From the cell containing the given text, extract its center point as [X, Y] coordinate. 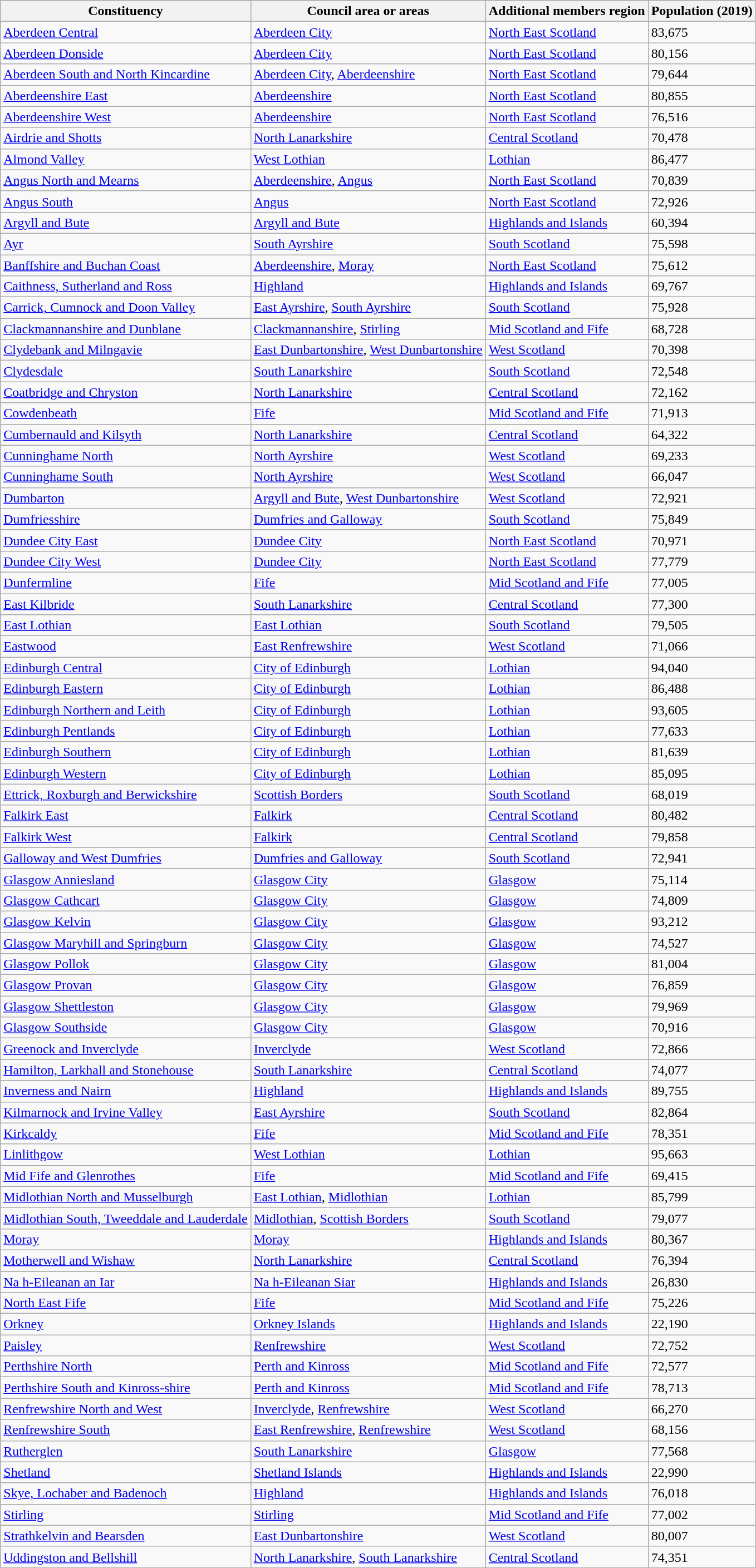
26,830 [701, 1281]
79,969 [701, 1007]
75,598 [701, 244]
Edinburgh Central [126, 668]
Kilmarnock and Irvine Valley [126, 1112]
Aberdeen South and North Kincardine [126, 75]
Clackmannanshire and Dunblane [126, 329]
Angus [368, 201]
Ettrick, Roxburgh and Berwickshire [126, 795]
80,007 [701, 1536]
Dundee City East [126, 540]
75,114 [701, 879]
70,478 [701, 138]
Aberdeen Central [126, 32]
68,019 [701, 795]
Glasgow Pollok [126, 964]
East Renfrewshire, Renfrewshire [368, 1430]
72,866 [701, 1049]
85,799 [701, 1197]
Kirkcaldy [126, 1133]
94,040 [701, 668]
Carrick, Cumnock and Doon Valley [126, 308]
Angus North and Mearns [126, 180]
Inverclyde [368, 1049]
Perthshire North [126, 1367]
Inverness and Nairn [126, 1091]
Skye, Lochaber and Badenoch [126, 1493]
Hamilton, Larkhall and Stonehouse [126, 1070]
Airdrie and Shotts [126, 138]
79,077 [701, 1218]
75,849 [701, 519]
76,516 [701, 117]
Strathkelvin and Bearsden [126, 1536]
East Ayrshire [368, 1112]
72,941 [701, 858]
Dunfermline [126, 583]
Almond Valley [126, 159]
East Ayrshire, South Ayrshire [368, 308]
70,971 [701, 540]
22,190 [701, 1324]
Falkirk East [126, 816]
East Dunbartonshire [368, 1536]
Shetland [126, 1472]
79,505 [701, 625]
72,548 [701, 371]
77,300 [701, 604]
74,351 [701, 1557]
East Renfrewshire [368, 647]
Ayr [126, 244]
89,755 [701, 1091]
Coatbridge and Chryston [126, 392]
Galloway and West Dumfries [126, 858]
Eastwood [126, 647]
Edinburgh Northern and Leith [126, 710]
93,212 [701, 921]
Population (2019) [701, 11]
83,675 [701, 32]
77,005 [701, 583]
Mid Fife and Glenrothes [126, 1176]
82,864 [701, 1112]
80,156 [701, 53]
Banffshire and Buchan Coast [126, 265]
64,322 [701, 435]
69,767 [701, 287]
75,612 [701, 265]
Cunninghame North [126, 456]
Greenock and Inverclyde [126, 1049]
85,095 [701, 773]
66,270 [701, 1409]
78,713 [701, 1388]
Cunninghame South [126, 477]
74,809 [701, 900]
Orkney Islands [368, 1324]
Motherwell and Wishaw [126, 1260]
Glasgow Kelvin [126, 921]
Glasgow Southside [126, 1028]
74,077 [701, 1070]
Clackmannanshire, Stirling [368, 329]
Midlothian South, Tweeddale and Lauderdale [126, 1218]
77,633 [701, 731]
Renfrewshire [368, 1345]
Argyll and Bute, West Dunbartonshire [368, 498]
74,527 [701, 943]
79,858 [701, 837]
60,394 [701, 223]
95,663 [701, 1155]
Orkney [126, 1324]
66,047 [701, 477]
Aberdeenshire East [126, 96]
Clydesdale [126, 371]
69,415 [701, 1176]
Edinburgh Western [126, 773]
72,752 [701, 1345]
Glasgow Anniesland [126, 879]
70,398 [701, 350]
Glasgow Provan [126, 985]
Clydebank and Milngavie [126, 350]
Rutherglen [126, 1451]
75,928 [701, 308]
Glasgow Cathcart [126, 900]
71,913 [701, 413]
South Ayrshire [368, 244]
Scottish Borders [368, 795]
Angus South [126, 201]
North East Fife [126, 1303]
Aberdeenshire, Moray [368, 265]
77,002 [701, 1515]
Falkirk West [126, 837]
72,926 [701, 201]
79,644 [701, 75]
Aberdeen Donside [126, 53]
Perthshire South and Kinross-shire [126, 1388]
86,488 [701, 689]
Cumbernauld and Kilsyth [126, 435]
Edinburgh Eastern [126, 689]
69,233 [701, 456]
71,066 [701, 647]
Na h-Eileanan an Iar [126, 1281]
Dumbarton [126, 498]
72,921 [701, 498]
80,482 [701, 816]
70,839 [701, 180]
Glasgow Maryhill and Springburn [126, 943]
Na h-Eileanan Siar [368, 1281]
Midlothian, Scottish Borders [368, 1218]
Dumfriesshire [126, 519]
76,018 [701, 1493]
22,990 [701, 1472]
75,226 [701, 1303]
68,156 [701, 1430]
68,728 [701, 329]
81,004 [701, 964]
Additional members region [567, 11]
Aberdeenshire West [126, 117]
Edinburgh Southern [126, 752]
Linlithgow [126, 1155]
Cowdenbeath [126, 413]
East Lothian, Midlothian [368, 1197]
70,916 [701, 1028]
Caithness, Sutherland and Ross [126, 287]
Glasgow Shettleston [126, 1007]
Constituency [126, 11]
86,477 [701, 159]
Aberdeen City, Aberdeenshire [368, 75]
93,605 [701, 710]
Midlothian North and Musselburgh [126, 1197]
Dundee City West [126, 561]
72,162 [701, 392]
Aberdeenshire, Angus [368, 180]
East Kilbride [126, 604]
Inverclyde, Renfrewshire [368, 1409]
North Lanarkshire, South Lanarkshire [368, 1557]
Shetland Islands [368, 1472]
77,779 [701, 561]
80,367 [701, 1239]
76,859 [701, 985]
78,351 [701, 1133]
Council area or areas [368, 11]
80,855 [701, 96]
Uddingston and Bellshill [126, 1557]
Edinburgh Pentlands [126, 731]
Renfrewshire North and West [126, 1409]
76,394 [701, 1260]
72,577 [701, 1367]
Renfrewshire South [126, 1430]
81,639 [701, 752]
East Dunbartonshire, West Dunbartonshire [368, 350]
77,568 [701, 1451]
Paisley [126, 1345]
